Scan for the cell matching the given text and deliver its (X, Y) coordinate at center. 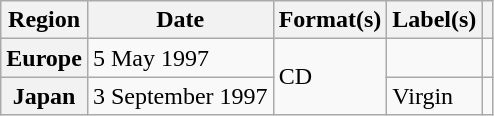
5 May 1997 (180, 58)
Europe (44, 58)
Date (180, 20)
Region (44, 20)
Japan (44, 96)
CD (330, 77)
Virgin (434, 96)
Format(s) (330, 20)
3 September 1997 (180, 96)
Label(s) (434, 20)
